Identify which cell holds the provided text, then report its (x, y) central coordinate. 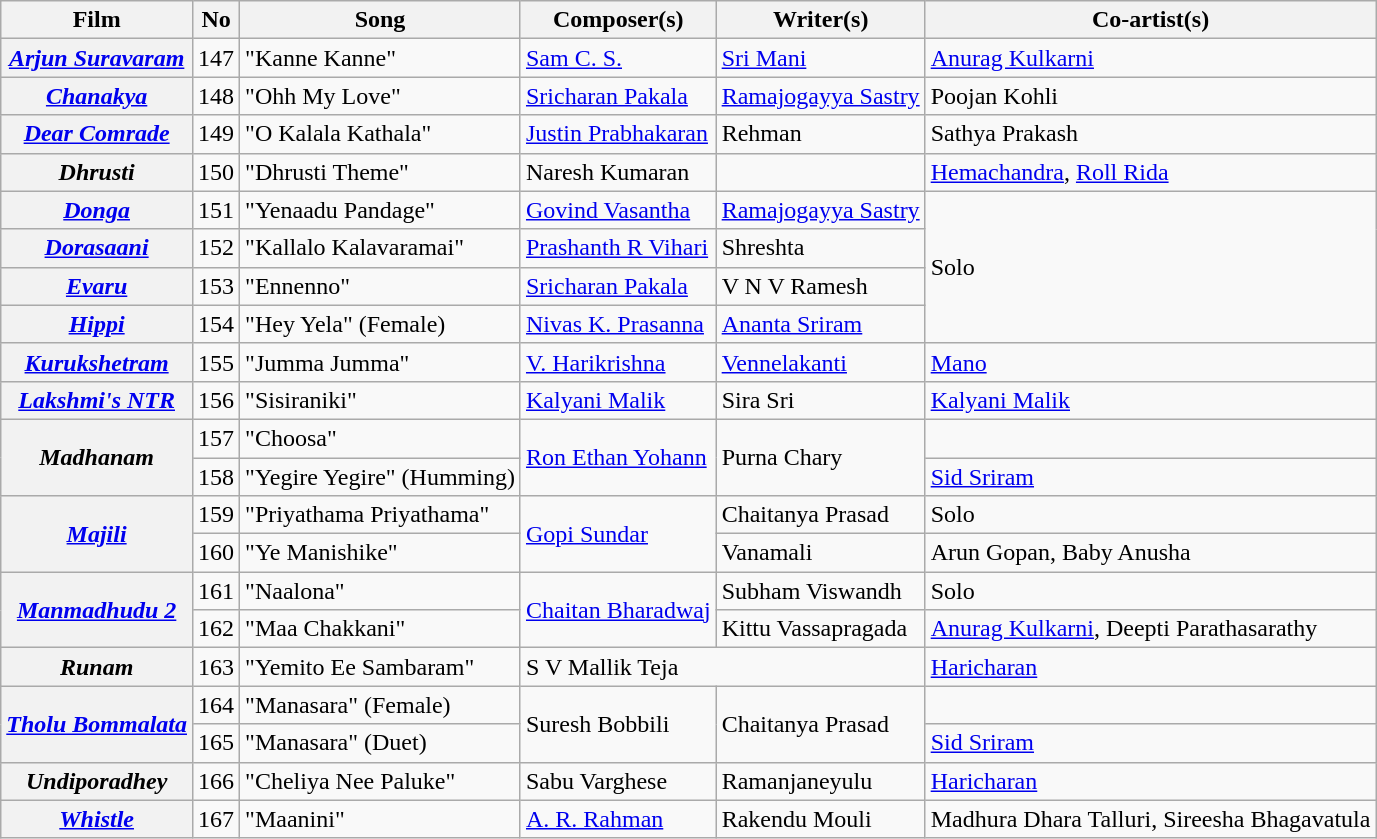
166 (216, 781)
162 (216, 629)
Anurag Kulkarni (1150, 58)
Vanamali (820, 553)
Sabu Varghese (618, 781)
Ramanjaneyulu (820, 781)
Sri Mani (820, 58)
"O Kalala Kathala" (380, 134)
Tholu Bommalata (97, 724)
Evaru (97, 286)
"Naalona" (380, 591)
Sira Sri (820, 400)
V. Harikrishna (618, 362)
"Choosa" (380, 438)
Rakendu Mouli (820, 819)
No (216, 20)
Madhura Dhara Talluri, Sireesha Bhagavatula (1150, 819)
Whistle (97, 819)
Suresh Bobbili (618, 724)
Poojan Kohli (1150, 96)
160 (216, 553)
Manmadhudu 2 (97, 610)
155 (216, 362)
Kurukshetram (97, 362)
"Sisiraniki" (380, 400)
Gopi Sundar (618, 534)
Undiporadhey (97, 781)
Hemachandra, Roll Rida (1150, 172)
165 (216, 743)
Dorasaani (97, 248)
"Manasara" (Duet) (380, 743)
Shreshta (820, 248)
"Manasara" (Female) (380, 705)
A. R. Rahman (618, 819)
"Dhrusti Theme" (380, 172)
150 (216, 172)
156 (216, 400)
Kittu Vassapragada (820, 629)
Song (380, 20)
Subham Viswandh (820, 591)
V N V Ramesh (820, 286)
Co-artist(s) (1150, 20)
"Yenaadu Pandage" (380, 210)
Chaitan Bharadwaj (618, 610)
Composer(s) (618, 20)
Prashanth R Vihari (618, 248)
Govind Vasantha (618, 210)
149 (216, 134)
"Yemito Ee Sambaram" (380, 667)
Chanakya (97, 96)
Madhanam (97, 457)
"Jumma Jumma" (380, 362)
Ananta Sriram (820, 324)
"Ohh My Love" (380, 96)
Sam C. S. (618, 58)
Dhrusti (97, 172)
167 (216, 819)
Vennelakanti (820, 362)
164 (216, 705)
152 (216, 248)
151 (216, 210)
Purna Chary (820, 457)
"Ye Manishike" (380, 553)
Donga (97, 210)
"Ennenno" (380, 286)
Dear Comrade (97, 134)
163 (216, 667)
"Kanne Kanne" (380, 58)
"Yegire Yegire" (Humming) (380, 477)
147 (216, 58)
154 (216, 324)
Ron Ethan Yohann (618, 457)
Lakshmi's NTR (97, 400)
"Maa Chakkani" (380, 629)
Mano (1150, 362)
Arun Gopan, Baby Anusha (1150, 553)
148 (216, 96)
Film (97, 20)
Arjun Suravaram (97, 58)
Rehman (820, 134)
Hippi (97, 324)
158 (216, 477)
Anurag Kulkarni, Deepti Parathasarathy (1150, 629)
161 (216, 591)
157 (216, 438)
Majili (97, 534)
S V Mallik Teja (722, 667)
Writer(s) (820, 20)
Runam (97, 667)
"Kallalo Kalavaramai" (380, 248)
153 (216, 286)
"Hey Yela" (Female) (380, 324)
"Cheliya Nee Paluke" (380, 781)
159 (216, 515)
Nivas K. Prasanna (618, 324)
Sathya Prakash (1150, 134)
"Priyathama Priyathama" (380, 515)
Naresh Kumaran (618, 172)
"Maanini" (380, 819)
Justin Prabhakaran (618, 134)
